Output the [X, Y] coordinate of the center of the cell containing the given text.  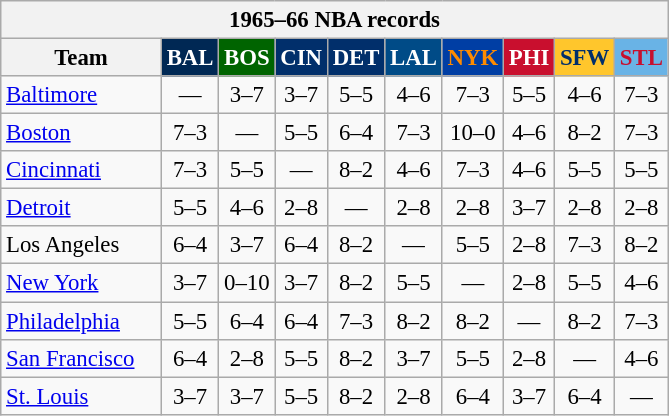
Boston [82, 133]
Detroit [82, 208]
Team [82, 58]
LAL [414, 58]
Los Angeles [82, 245]
PHI [528, 58]
10–0 [472, 133]
NYK [472, 58]
SFW [585, 58]
BAL [190, 58]
1965–66 NBA records [334, 20]
0–10 [247, 283]
STL [642, 58]
BOS [247, 58]
DET [356, 58]
San Francisco [82, 358]
Philadelphia [82, 321]
New York [82, 283]
Cincinnati [82, 170]
Baltimore [82, 95]
St. Louis [82, 396]
CIN [301, 58]
